Capture the cell that displays the provided text and extract its (x, y) central coordinate. 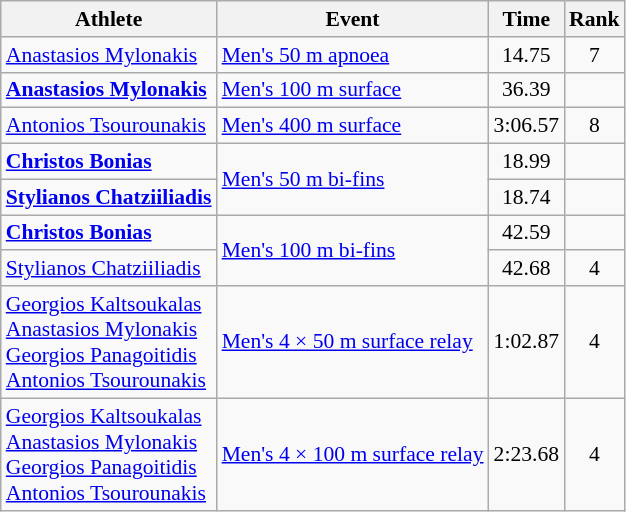
3:06.57 (526, 126)
2:23.68 (526, 454)
Antonios Tsourounakis (109, 126)
Event (353, 19)
Time (526, 19)
18.74 (526, 197)
18.99 (526, 162)
8 (594, 126)
Men's 400 m surface (353, 126)
7 (594, 55)
Rank (594, 19)
Men's 50 m bi-fins (353, 180)
36.39 (526, 90)
14.75 (526, 55)
Men's 100 m bi-fins (353, 250)
Athlete (109, 19)
Men's 50 m apnoea (353, 55)
Men's 100 m surface (353, 90)
42.59 (526, 233)
Men's 4 × 50 m surface relay (353, 342)
Men's 4 × 100 m surface relay (353, 454)
42.68 (526, 269)
1:02.87 (526, 342)
